Pinpoint the cell where the given text exists, returning its (X, Y) midpoint coordinate. 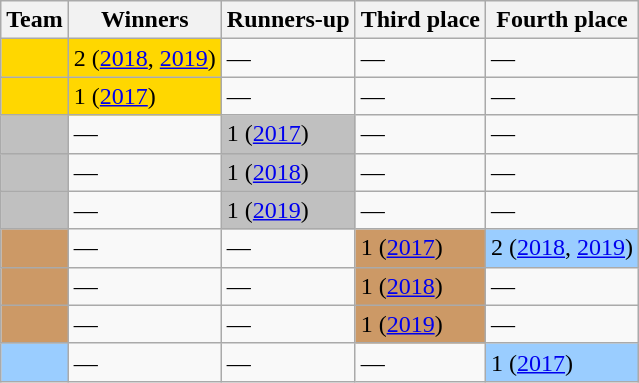
Fourth place (562, 20)
Team (35, 20)
Winners (144, 20)
Third place (420, 20)
Runners-up (288, 20)
